Find where the given text appears and provide that cell's center as [x, y] coordinate. 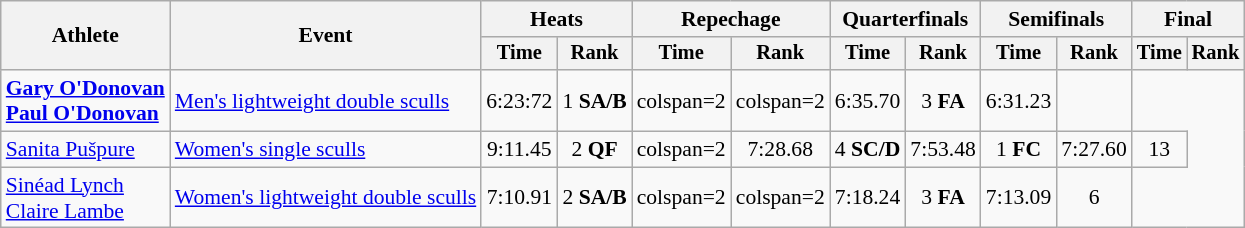
6:31.23 [1018, 100]
Athlete [86, 36]
Heats [556, 19]
Women's single sculls [326, 150]
Repechage [731, 19]
1 SA/B [594, 100]
7:10.91 [519, 198]
Women's lightweight double sculls [326, 198]
Sinéad LynchClaire Lambe [86, 198]
6 [1094, 198]
6:23:72 [519, 100]
4 SC/D [868, 150]
7:27.60 [1094, 150]
7:13.09 [1018, 198]
Men's lightweight double sculls [326, 100]
7:28.68 [780, 150]
Gary O'DonovanPaul O'Donovan [86, 100]
13 [1160, 150]
Final [1188, 19]
7:18.24 [868, 198]
1 FC [1018, 150]
Sanita Pušpure [86, 150]
Quarterfinals [906, 19]
Event [326, 36]
7:53.48 [942, 150]
Semifinals [1056, 19]
9:11.45 [519, 150]
2 SA/B [594, 198]
6:35.70 [868, 100]
2 QF [594, 150]
